Return (x, y) of the center of cell containing provided text 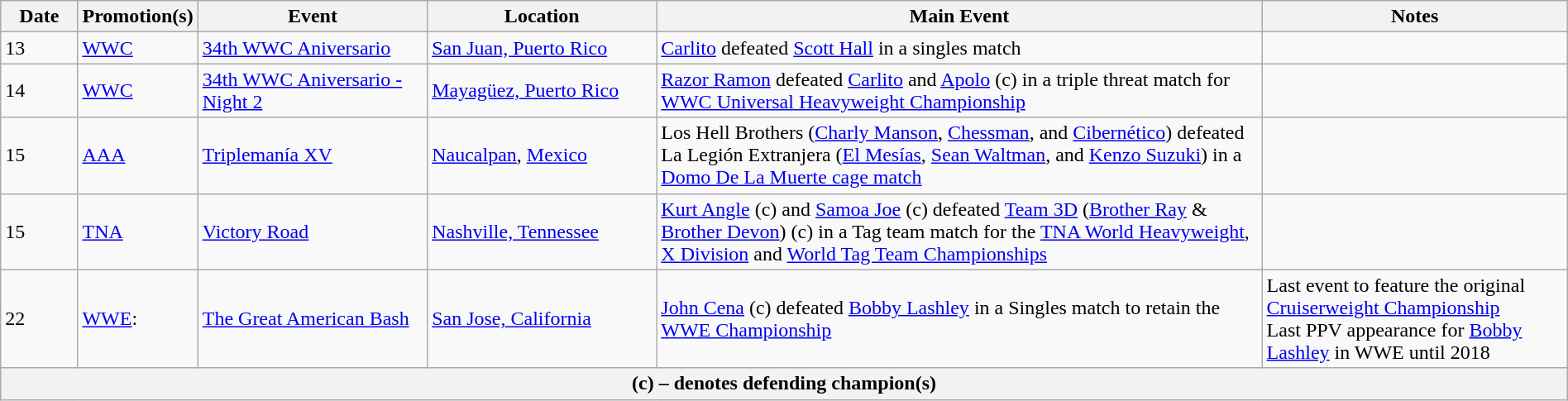
(c) – denotes defending champion(s) (784, 384)
Location (543, 17)
The Great American Bash (313, 319)
Event (313, 17)
34th WWC Aniversario (313, 48)
San Juan, Puerto Rico (543, 48)
34th WWC Aniversario - Night 2 (313, 91)
TNA (137, 232)
AAA (137, 155)
22 (40, 319)
Notes (1414, 17)
Main Event (959, 17)
Victory Road (313, 232)
John Cena (c) defeated Bobby Lashley in a Singles match to retain the WWE Championship (959, 319)
Date (40, 17)
13 (40, 48)
Mayagüez, Puerto Rico (543, 91)
Carlito defeated Scott Hall in a singles match (959, 48)
Last event to feature the original Cruiserweight ChampionshipLast PPV appearance for Bobby Lashley in WWE until 2018 (1414, 319)
WWE: (137, 319)
Naucalpan, Mexico (543, 155)
14 (40, 91)
Nashville, Tennessee (543, 232)
Promotion(s) (137, 17)
Razor Ramon defeated Carlito and Apolo (c) in a triple threat match for WWC Universal Heavyweight Championship (959, 91)
San Jose, California (543, 319)
Triplemanía XV (313, 155)
